Identify which cell holds the provided text, then report its (X, Y) central coordinate. 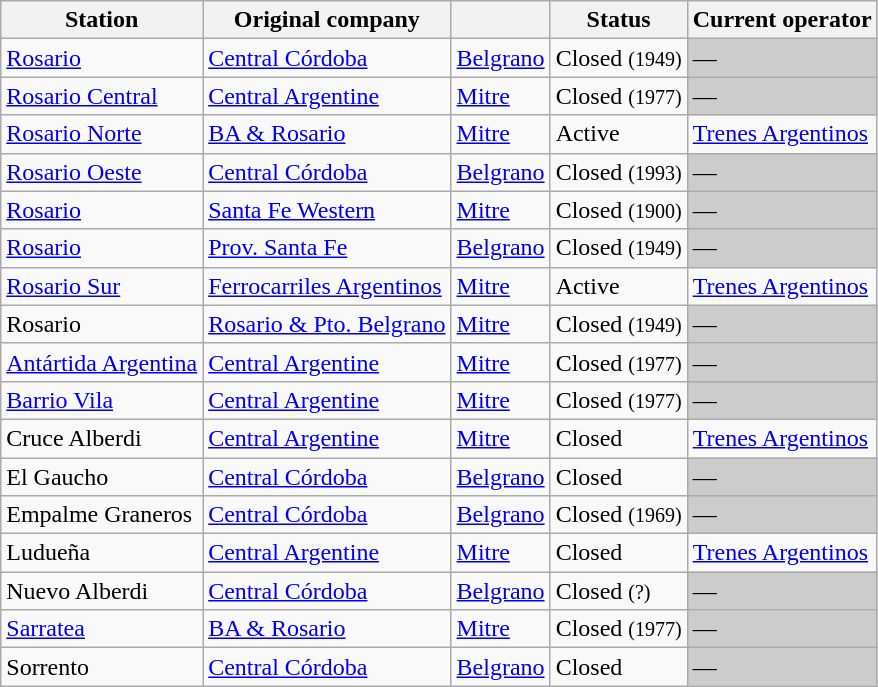
Rosario Sur (102, 286)
Ludueña (102, 553)
Closed (1900) (618, 210)
Santa Fe Western (327, 210)
Rosario Norte (102, 134)
Current operator (782, 20)
Antártida Argentina (102, 362)
El Gaucho (102, 477)
Nuevo Alberdi (102, 591)
Rosario Oeste (102, 172)
Closed (?) (618, 591)
Status (618, 20)
Ferrocarriles Argentinos (327, 286)
Sarratea (102, 629)
Original company (327, 20)
Closed (1969) (618, 515)
Closed (1993) (618, 172)
Rosario & Pto. Belgrano (327, 324)
Barrio Vila (102, 400)
Sorrento (102, 667)
Rosario Central (102, 96)
Empalme Graneros (102, 515)
Station (102, 20)
Cruce Alberdi (102, 438)
Prov. Santa Fe (327, 248)
